Find where the given text appears and provide that cell's center as [x, y] coordinate. 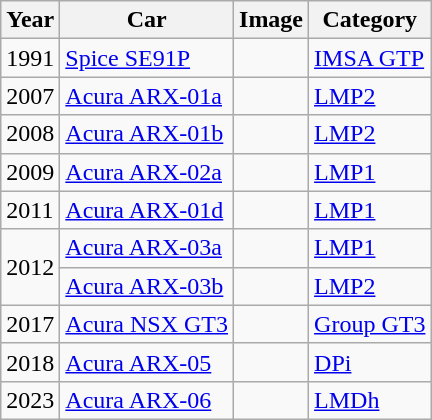
Acura ARX-01a [147, 96]
1991 [30, 58]
IMSA GTP [370, 58]
DPi [370, 362]
Acura ARX-03a [147, 248]
2012 [30, 267]
Acura NSX GT3 [147, 324]
Acura ARX-06 [147, 400]
2018 [30, 362]
Acura ARX-01b [147, 134]
2017 [30, 324]
Image [272, 20]
Acura ARX-05 [147, 362]
2007 [30, 96]
Acura ARX-02a [147, 172]
Acura ARX-03b [147, 286]
Car [147, 20]
Acura ARX-01d [147, 210]
Year [30, 20]
Group GT3 [370, 324]
2008 [30, 134]
2011 [30, 210]
Category [370, 20]
2009 [30, 172]
2023 [30, 400]
Spice SE91P [147, 58]
LMDh [370, 400]
